Search for the cell housing the specified text and yield its (X, Y) center coordinate. 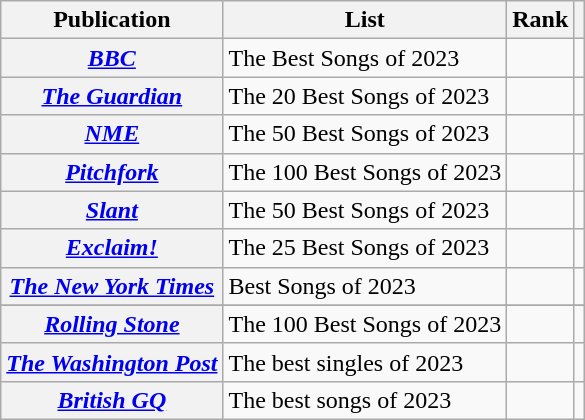
Slant (112, 210)
The Guardian (112, 96)
The Washington Post (112, 362)
Exclaim! (112, 248)
The best singles of 2023 (365, 362)
Rank (540, 20)
The best songs of 2023 (365, 400)
The 25 Best Songs of 2023 (365, 248)
BBC (112, 58)
List (365, 20)
Pitchfork (112, 172)
The Best Songs of 2023 (365, 58)
The New York Times (112, 286)
NME (112, 134)
The 20 Best Songs of 2023 (365, 96)
British GQ (112, 400)
Rolling Stone (112, 324)
Best Songs of 2023 (365, 286)
Publication (112, 20)
